Return [X, Y] of the center of cell containing provided text 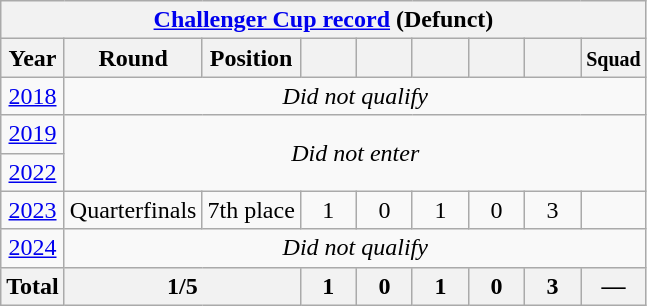
Round [133, 58]
1/5 [182, 286]
2023 [33, 210]
2018 [33, 96]
Position [251, 58]
Did not enter [355, 153]
7th place [251, 210]
Squad [614, 58]
2024 [33, 248]
2019 [33, 134]
— [614, 286]
Year [33, 58]
Challenger Cup record (Defunct) [324, 20]
2022 [33, 172]
Total [33, 286]
Quarterfinals [133, 210]
